Pinpoint the cell where the given text exists, returning its [x, y] midpoint coordinate. 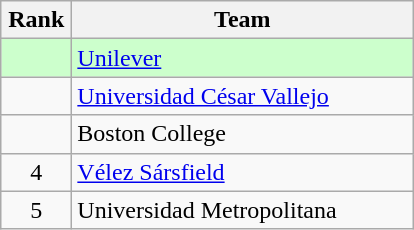
Rank [36, 20]
Boston College [242, 134]
Vélez Sársfield [242, 172]
Universidad César Vallejo [242, 96]
Team [242, 20]
Universidad Metropolitana [242, 210]
4 [36, 172]
5 [36, 210]
Unilever [242, 58]
